Search for the cell housing the specified text and yield its [X, Y] center coordinate. 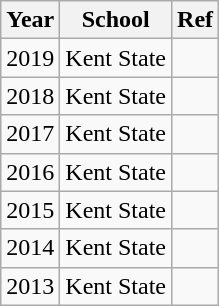
2019 [30, 58]
2013 [30, 286]
School [116, 20]
Year [30, 20]
2017 [30, 134]
2014 [30, 248]
2015 [30, 210]
2016 [30, 172]
Ref [196, 20]
2018 [30, 96]
